Return the (X, Y) coordinate for the center point of the cell that contains the specified text.  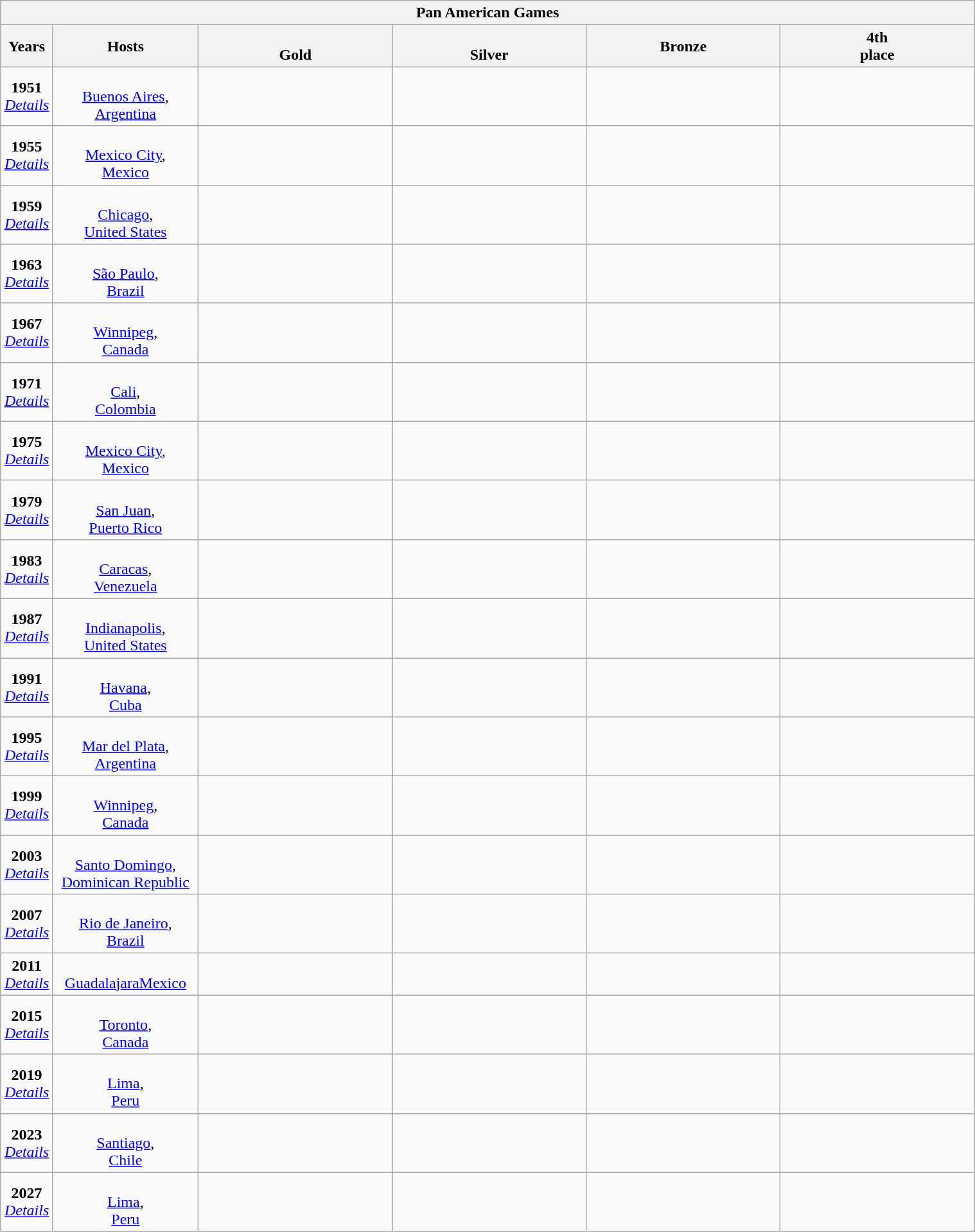
1983Details (26, 569)
1963Details (26, 273)
2011Details (26, 975)
Silver (489, 46)
Hosts (126, 46)
Toronto, Canada (126, 1025)
2019Details (26, 1084)
Cali, Colombia (126, 392)
Rio de Janeiro, Brazil (126, 924)
Indianapolis, United States (126, 628)
Gold (295, 46)
1999Details (26, 806)
Chicago, United States (126, 214)
2027Details (26, 1202)
Mar del Plata, Argentina (126, 747)
1975Details (26, 451)
2003Details (26, 865)
1995Details (26, 747)
Santo Domingo, Dominican Republic (126, 865)
Havana, Cuba (126, 687)
Pan American Games (487, 13)
2023Details (26, 1143)
Years (26, 46)
1979Details (26, 510)
1951Details (26, 96)
1955Details (26, 155)
San Juan, Puerto Rico (126, 510)
1991Details (26, 687)
GuadalajaraMexico (126, 975)
Buenos Aires, Argentina (126, 96)
1967Details (26, 333)
1987Details (26, 628)
4thplace (877, 46)
1959Details (26, 214)
2007Details (26, 924)
1971Details (26, 392)
2015Details (26, 1025)
Bronze (683, 46)
São Paulo, Brazil (126, 273)
Caracas, Venezuela (126, 569)
Santiago, Chile (126, 1143)
